Capture the cell that displays the provided text and extract its [x, y] central coordinate. 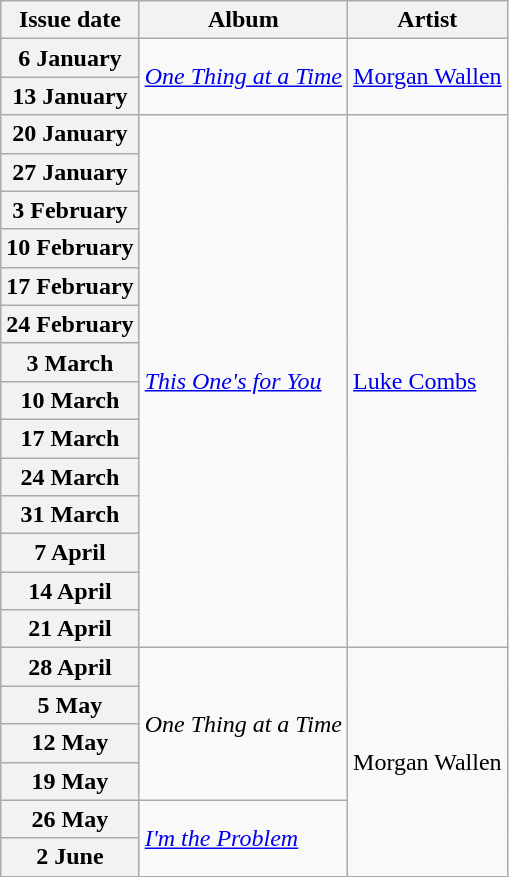
This One's for You [243, 382]
12 May [70, 743]
31 March [70, 515]
Luke Combs [428, 382]
17 February [70, 286]
27 January [70, 172]
13 January [70, 96]
17 March [70, 438]
Issue date [70, 20]
28 April [70, 667]
21 April [70, 629]
6 January [70, 58]
7 April [70, 553]
3 March [70, 362]
3 February [70, 210]
10 March [70, 400]
Artist [428, 20]
20 January [70, 134]
Album [243, 20]
5 May [70, 705]
2 June [70, 857]
24 March [70, 477]
24 February [70, 324]
10 February [70, 248]
19 May [70, 781]
26 May [70, 819]
14 April [70, 591]
I'm the Problem [243, 838]
